Pinpoint the cell where the given text exists, returning its (x, y) midpoint coordinate. 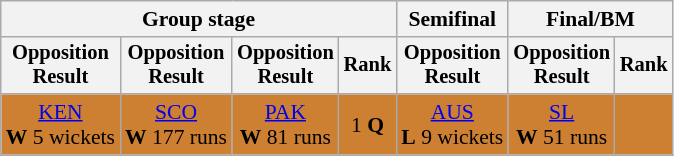
KENW 5 wickets (60, 124)
Final/BM (590, 19)
Semifinal (452, 19)
SCOW 177 runs (176, 124)
SLW 51 runs (562, 124)
Group stage (199, 19)
1 Q (368, 124)
AUSL 9 wickets (452, 124)
PAKW 81 runs (286, 124)
